Scan for the cell matching the given text and deliver its (x, y) coordinate at center. 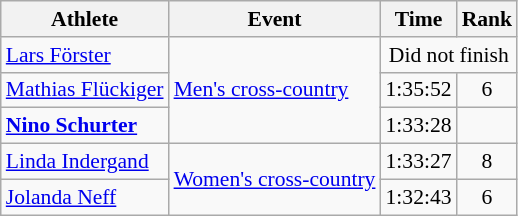
Athlete (85, 19)
1:33:27 (418, 162)
Time (418, 19)
1:35:52 (418, 90)
Linda Indergand (85, 162)
Men's cross-country (275, 90)
Event (275, 19)
Rank (488, 19)
Mathias Flückiger (85, 90)
Women's cross-country (275, 180)
8 (488, 162)
Lars Förster (85, 55)
1:33:28 (418, 126)
Did not finish (448, 55)
Jolanda Neff (85, 197)
1:32:43 (418, 197)
Nino Schurter (85, 126)
